Identify which cell holds the provided text, then report its (x, y) central coordinate. 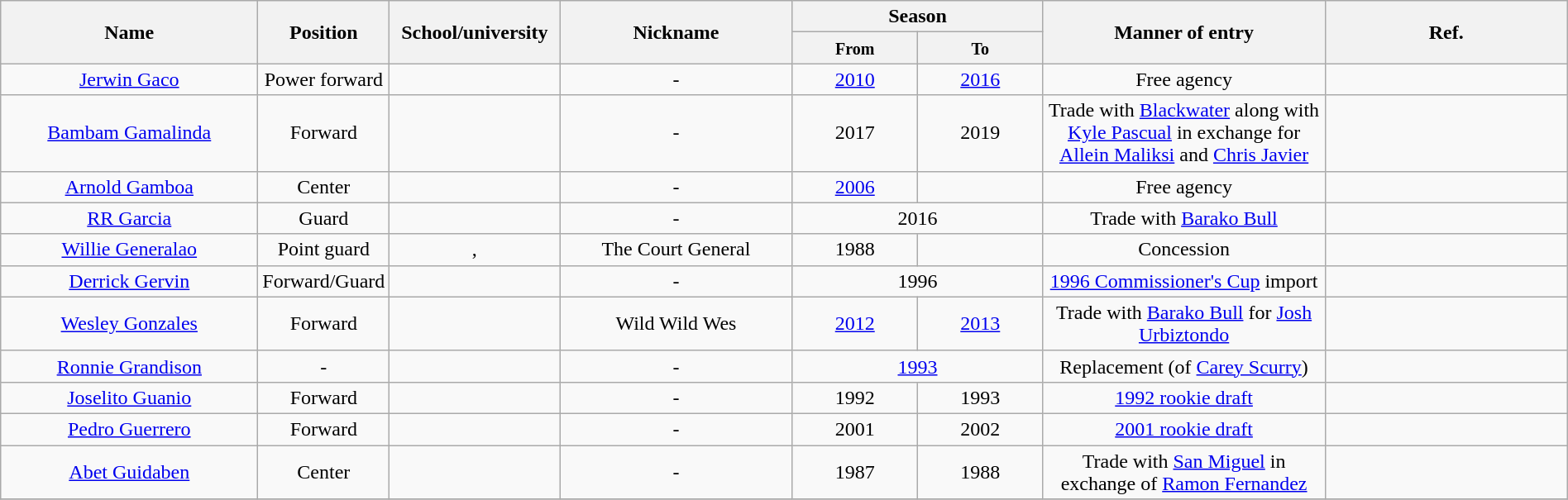
To (981, 48)
Jerwin Gaco (129, 79)
Season (918, 17)
2001 (855, 429)
Derrick Gervin (129, 281)
1992 (855, 398)
Manner of entry (1184, 32)
1992 rookie draft (1184, 398)
1996 Commissioner's Cup import (1184, 281)
From (855, 48)
Forward/Guard (324, 281)
Wesley Gonzales (129, 324)
Replacement (of Carey Scurry) (1184, 366)
Position (324, 32)
Guard (324, 218)
2002 (981, 429)
Bambam Gamalinda (129, 133)
2013 (981, 324)
Wild Wild Wes (676, 324)
Trade with Barako Bull (1184, 218)
Concession (1184, 250)
Willie Generalao (129, 250)
Arnold Gamboa (129, 187)
Ronnie Grandison (129, 366)
Nickname (676, 32)
Power forward (324, 79)
2001 rookie draft (1184, 429)
1996 (918, 281)
2017 (855, 133)
Trade with Blackwater along with Kyle Pascual in exchange for Allein Maliksi and Chris Javier (1184, 133)
1987 (855, 471)
2010 (855, 79)
2006 (855, 187)
Abet Guidaben (129, 471)
Trade with San Miguel in exchange of Ramon Fernandez (1184, 471)
Ref. (1446, 32)
Name (129, 32)
2012 (855, 324)
RR Garcia (129, 218)
Trade with Barako Bull for Josh Urbiztondo (1184, 324)
Point guard (324, 250)
Pedro Guerrero (129, 429)
School/university (475, 32)
2019 (981, 133)
The Court General (676, 250)
, (475, 250)
Joselito Guanio (129, 398)
